Extract the (x, y) coordinate from the center of the cell holding the provided text.  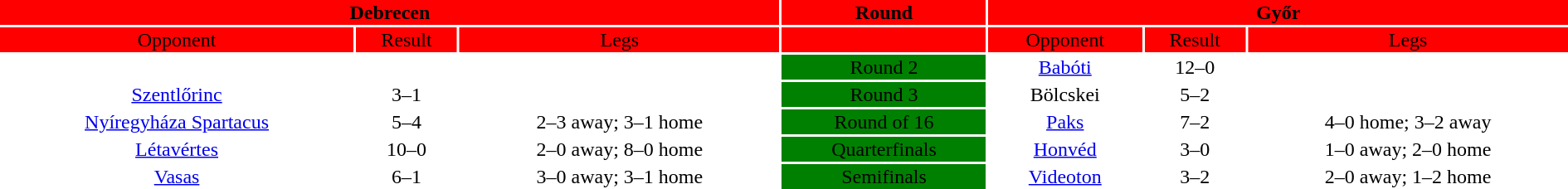
Round 2 (884, 67)
Bölcskei (1065, 94)
Debrecen (390, 12)
Semifinals (884, 177)
Győr (1278, 12)
Videoton (1065, 177)
5–2 (1195, 94)
Round of 16 (884, 122)
2–0 away; 1–2 home (1408, 177)
3–2 (1195, 177)
7–2 (1195, 122)
6–1 (407, 177)
4–0 home; 3–2 away (1408, 122)
Honvéd (1065, 149)
Round 3 (884, 94)
10–0 (407, 149)
2–3 away; 3–1 home (620, 122)
12–0 (1195, 67)
Létavértes (177, 149)
3–1 (407, 94)
3–0 away; 3–1 home (620, 177)
5–4 (407, 122)
Nyíregyháza Spartacus (177, 122)
2–0 away; 8–0 home (620, 149)
3–0 (1195, 149)
Szentlőrinc (177, 94)
Paks (1065, 122)
1–0 away; 2–0 home (1408, 149)
Round (884, 12)
Babóti (1065, 67)
Vasas (177, 177)
Quarterfinals (884, 149)
